Locate the cell with the specified text and output its (X, Y) center coordinate. 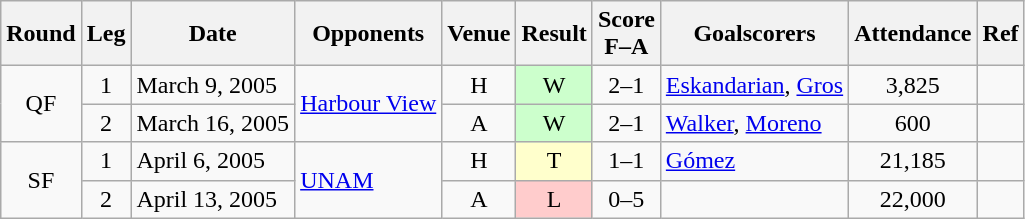
ScoreF–A (626, 34)
Date (213, 34)
Round (41, 34)
Result (554, 34)
Walker, Moreno (754, 123)
T (554, 161)
Harbour View (368, 104)
Opponents (368, 34)
Venue (479, 34)
QF (41, 104)
UNAM (368, 180)
22,000 (913, 199)
L (554, 199)
600 (913, 123)
March 16, 2005 (213, 123)
0–5 (626, 199)
Gómez (754, 161)
March 9, 2005 (213, 85)
SF (41, 180)
Eskandarian, Gros (754, 85)
1–1 (626, 161)
Attendance (913, 34)
21,185 (913, 161)
April 13, 2005 (213, 199)
Goalscorers (754, 34)
Leg (106, 34)
3,825 (913, 85)
April 6, 2005 (213, 161)
Ref (1000, 34)
